Search for the cell housing the specified text and yield its [x, y] center coordinate. 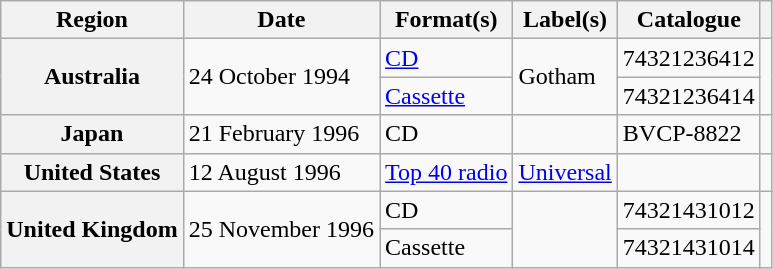
United States [92, 172]
Date [281, 20]
74321431014 [688, 248]
74321236412 [688, 58]
Region [92, 20]
25 November 1996 [281, 229]
21 February 1996 [281, 134]
Japan [92, 134]
Label(s) [565, 20]
Format(s) [446, 20]
74321431012 [688, 210]
Universal [565, 172]
United Kingdom [92, 229]
Top 40 radio [446, 172]
12 August 1996 [281, 172]
24 October 1994 [281, 77]
BVCP-8822 [688, 134]
Australia [92, 77]
74321236414 [688, 96]
Catalogue [688, 20]
Gotham [565, 77]
